Find where the given text appears and provide that cell's center as [x, y] coordinate. 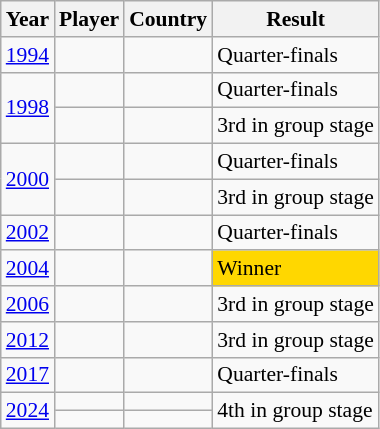
Winner [296, 269]
2017 [28, 375]
1998 [28, 108]
Country [168, 19]
2012 [28, 340]
2004 [28, 269]
2024 [28, 411]
1994 [28, 55]
4th in group stage [296, 411]
2006 [28, 304]
Year [28, 19]
2000 [28, 180]
Result [296, 19]
2002 [28, 233]
Player [89, 19]
